Output the (x, y) coordinate of the center of the cell containing the given text.  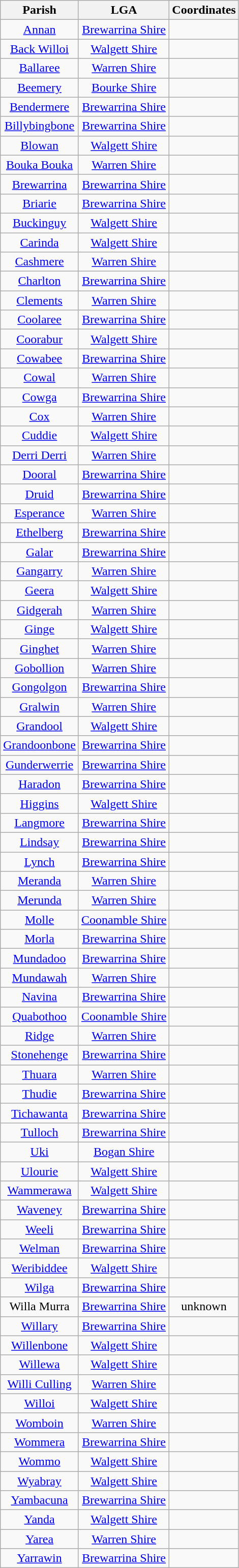
Clements (40, 300)
Morla (40, 939)
Derri Derri (40, 455)
Grandool (40, 726)
Womboin (40, 1423)
Willenbone (40, 1345)
Gobollion (40, 668)
Bendermere (40, 107)
Buckinguy (40, 223)
Ethelberg (40, 532)
Cowga (40, 397)
Bogan Shire (124, 1152)
Bouka Bouka (40, 165)
Molle (40, 920)
Gangarry (40, 571)
Coolaree (40, 320)
Coorabur (40, 339)
Langmore (40, 823)
Weribiddee (40, 1268)
Haradon (40, 784)
Wammerawa (40, 1191)
Meranda (40, 881)
Thudie (40, 1094)
LGA (124, 10)
Back Willoi (40, 49)
Ridge (40, 1036)
Mundadoo (40, 958)
Gunderwerrie (40, 765)
Esperance (40, 513)
Wommo (40, 1461)
Coordinates (204, 10)
Cowal (40, 378)
Cowabee (40, 358)
Navina (40, 997)
Willa Murra (40, 1307)
unknown (204, 1307)
Lynch (40, 862)
Weeli (40, 1229)
Tichawanta (40, 1113)
Wommera (40, 1442)
Lindsay (40, 842)
Higgins (40, 803)
Ginge (40, 629)
Welman (40, 1249)
Geera (40, 591)
Beemery (40, 87)
Waveney (40, 1210)
Billybingbone (40, 126)
Cox (40, 416)
Ulourie (40, 1171)
Cuddie (40, 436)
Galar (40, 552)
Willary (40, 1326)
Carinda (40, 243)
Grandoonbone (40, 745)
Yarrawin (40, 1558)
Druid (40, 494)
Ballaree (40, 68)
Briarie (40, 203)
Annan (40, 29)
Wyabray (40, 1481)
Stonehenge (40, 1055)
Parish (40, 10)
Thuara (40, 1074)
Dooral (40, 474)
Cashmere (40, 262)
Willewa (40, 1365)
Blowan (40, 145)
Quabothoo (40, 1016)
Tulloch (40, 1132)
Charlton (40, 281)
Gongolgon (40, 687)
Bourke Shire (124, 87)
Yanda (40, 1520)
Yarea (40, 1539)
Willoi (40, 1403)
Ginghet (40, 649)
Gralwin (40, 707)
Uki (40, 1152)
Merunda (40, 900)
Yambacuna (40, 1500)
Wilga (40, 1287)
Gidgerah (40, 610)
Brewarrina (40, 184)
Mundawah (40, 978)
Willi Culling (40, 1384)
